Return (x, y) of the center of cell containing provided text 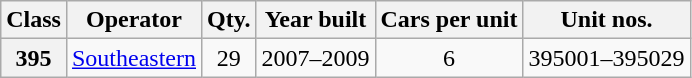
6 (449, 58)
Qty. (229, 20)
Year built (316, 20)
Unit nos. (606, 20)
395001–395029 (606, 58)
29 (229, 58)
2007–2009 (316, 58)
395 (34, 58)
Cars per unit (449, 20)
Operator (134, 20)
Southeastern (134, 58)
Class (34, 20)
